From the cell containing the given text, extract its center point as (x, y) coordinate. 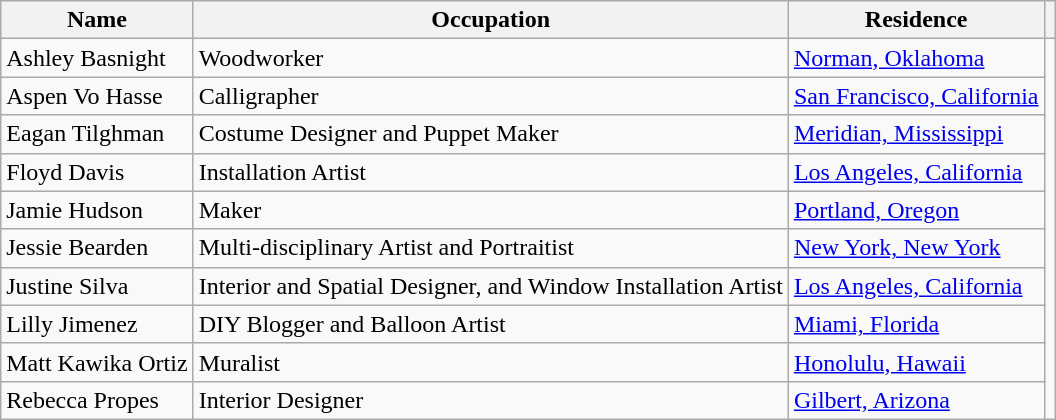
Installation Artist (490, 172)
Floyd Davis (97, 172)
Residence (916, 20)
Honolulu, Hawaii (916, 362)
Interior Designer (490, 400)
Matt Kawika Ortiz (97, 362)
Gilbert, Arizona (916, 400)
DIY Blogger and Balloon Artist (490, 324)
Meridian, Mississippi (916, 134)
Eagan Tilghman (97, 134)
Norman, Oklahoma (916, 58)
Lilly Jimenez (97, 324)
Jamie Hudson (97, 210)
Rebecca Propes (97, 400)
Justine Silva (97, 286)
San Francisco, California (916, 96)
Woodworker (490, 58)
Name (97, 20)
Calligrapher (490, 96)
Interior and Spatial Designer, and Window Installation Artist (490, 286)
Aspen Vo Hasse (97, 96)
New York, New York (916, 248)
Miami, Florida (916, 324)
Occupation (490, 20)
Muralist (490, 362)
Ashley Basnight (97, 58)
Multi-disciplinary Artist and Portraitist (490, 248)
Maker (490, 210)
Portland, Oregon (916, 210)
Jessie Bearden (97, 248)
Costume Designer and Puppet Maker (490, 134)
